Extract the (x, y) coordinate from the center of the cell holding the provided text.  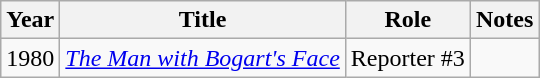
Role (408, 20)
Notes (504, 20)
The Man with Bogart's Face (203, 58)
Reporter #3 (408, 58)
Title (203, 20)
1980 (30, 58)
Year (30, 20)
